Extract the (x, y) coordinate from the center of the cell holding the provided text.  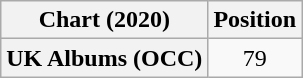
Position (255, 20)
UK Albums (OCC) (104, 58)
Chart (2020) (104, 20)
79 (255, 58)
